Search for the cell housing the specified text and yield its (x, y) center coordinate. 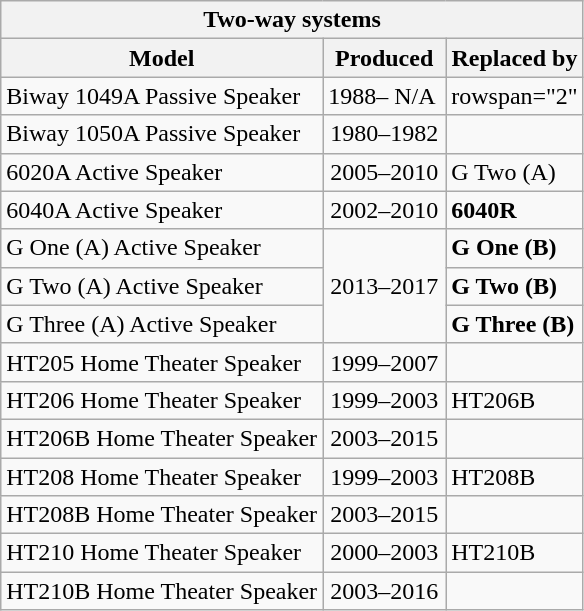
HT206B Home Theater Speaker (162, 438)
1980–1982 (384, 134)
6040A Active Speaker (162, 210)
G Two (B) (515, 286)
HT206 Home Theater Speaker (162, 400)
HT208B (515, 477)
G Two (A) (515, 172)
Replaced by (515, 58)
G Three (A) Active Speaker (162, 324)
HT210B (515, 553)
Model (162, 58)
2003–2016 (384, 591)
HT210 Home Theater Speaker (162, 553)
2013–2017 (384, 286)
HT208B Home Theater Speaker (162, 515)
6040R (515, 210)
HT205 Home Theater Speaker (162, 362)
rowspan="2" (515, 96)
G Three (B) (515, 324)
Biway 1049A Passive Speaker (162, 96)
1999–2007 (384, 362)
6020A Active Speaker (162, 172)
HT210B Home Theater Speaker (162, 591)
Biway 1050A Passive Speaker (162, 134)
2005–2010 (384, 172)
G Two (A) Active Speaker (162, 286)
2002–2010 (384, 210)
2000–2003 (384, 553)
Two-way systems (292, 20)
G One (A) Active Speaker (162, 248)
HT208 Home Theater Speaker (162, 477)
1988– N/A (384, 96)
HT206B (515, 400)
G One (B) (515, 248)
Produced (384, 58)
